Capture the cell that displays the provided text and extract its (x, y) central coordinate. 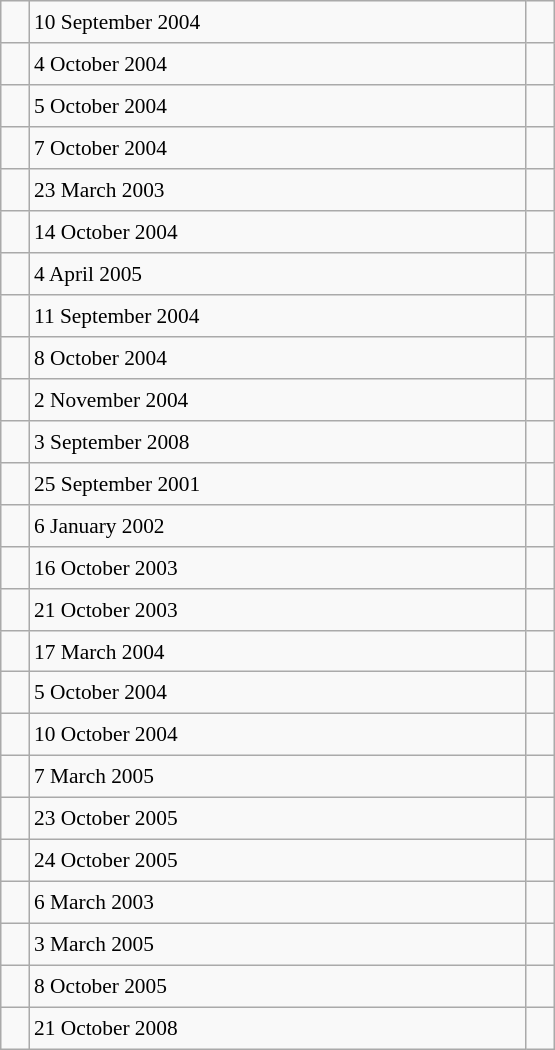
25 September 2001 (278, 483)
14 October 2004 (278, 232)
3 September 2008 (278, 441)
21 October 2008 (278, 1028)
21 October 2003 (278, 609)
6 March 2003 (278, 903)
10 September 2004 (278, 22)
7 March 2005 (278, 777)
4 April 2005 (278, 274)
24 October 2005 (278, 861)
6 January 2002 (278, 525)
10 October 2004 (278, 735)
8 October 2005 (278, 986)
23 March 2003 (278, 190)
8 October 2004 (278, 358)
2 November 2004 (278, 399)
16 October 2003 (278, 567)
11 September 2004 (278, 316)
17 March 2004 (278, 651)
4 October 2004 (278, 64)
23 October 2005 (278, 819)
7 October 2004 (278, 148)
3 March 2005 (278, 945)
